Determine the [x, y] coordinate at the center of the cell enclosing the given text.  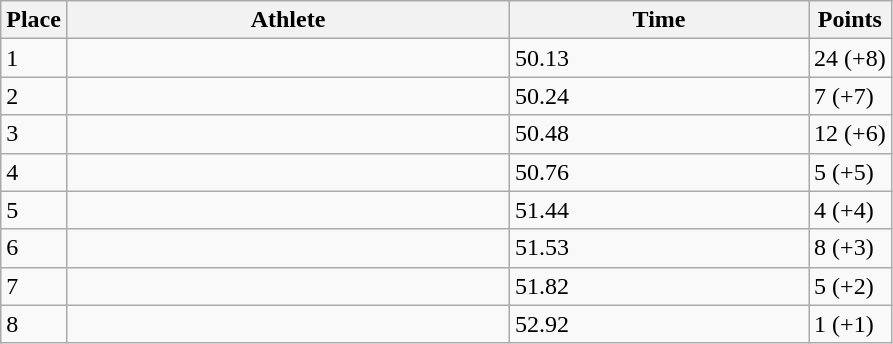
51.82 [660, 286]
51.53 [660, 248]
Place [34, 20]
Points [850, 20]
52.92 [660, 324]
5 [34, 210]
7 [34, 286]
1 [34, 58]
4 (+4) [850, 210]
24 (+8) [850, 58]
Athlete [288, 20]
4 [34, 172]
5 (+2) [850, 286]
1 (+1) [850, 324]
3 [34, 134]
50.48 [660, 134]
50.13 [660, 58]
7 (+7) [850, 96]
2 [34, 96]
50.24 [660, 96]
8 [34, 324]
Time [660, 20]
12 (+6) [850, 134]
8 (+3) [850, 248]
6 [34, 248]
50.76 [660, 172]
5 (+5) [850, 172]
51.44 [660, 210]
